Return [x, y] of the center of cell containing provided text 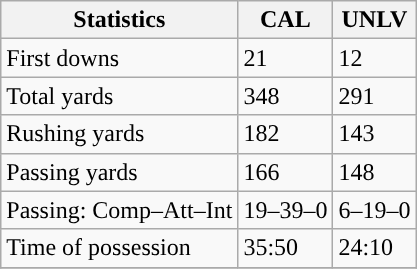
6–19–0 [374, 210]
Passing yards [120, 172]
21 [286, 58]
12 [374, 58]
348 [286, 96]
Passing: Comp–Att–Int [120, 210]
CAL [286, 20]
291 [374, 96]
19–39–0 [286, 210]
35:50 [286, 248]
Time of possession [120, 248]
166 [286, 172]
24:10 [374, 248]
Rushing yards [120, 134]
UNLV [374, 20]
First downs [120, 58]
143 [374, 134]
182 [286, 134]
Total yards [120, 96]
Statistics [120, 20]
148 [374, 172]
